Return the (X, Y) coordinate for the center point of the cell that contains the specified text.  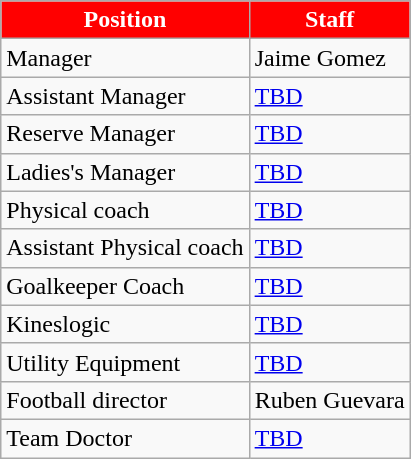
Physical coach (125, 210)
Goalkeeper Coach (125, 286)
Assistant Manager (125, 96)
Ladies's Manager (125, 172)
Team Doctor (125, 438)
Position (125, 20)
Utility Equipment (125, 362)
Reserve Manager (125, 134)
Staff (330, 20)
Manager (125, 58)
Ruben Guevara (330, 400)
Jaime Gomez (330, 58)
Assistant Physical coach (125, 248)
Football director (125, 400)
Kineslogic (125, 324)
